Scan for the cell matching the given text and deliver its [X, Y] coordinate at center. 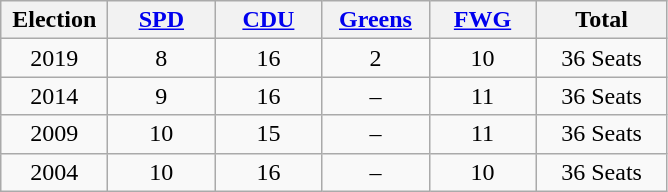
Election [54, 20]
FWG [482, 20]
Total [602, 20]
2019 [54, 58]
Greens [376, 20]
8 [162, 58]
2004 [54, 172]
2 [376, 58]
2014 [54, 96]
9 [162, 96]
SPD [162, 20]
CDU [268, 20]
2009 [54, 134]
15 [268, 134]
